Output the [x, y] coordinate of the center of the cell containing the given text.  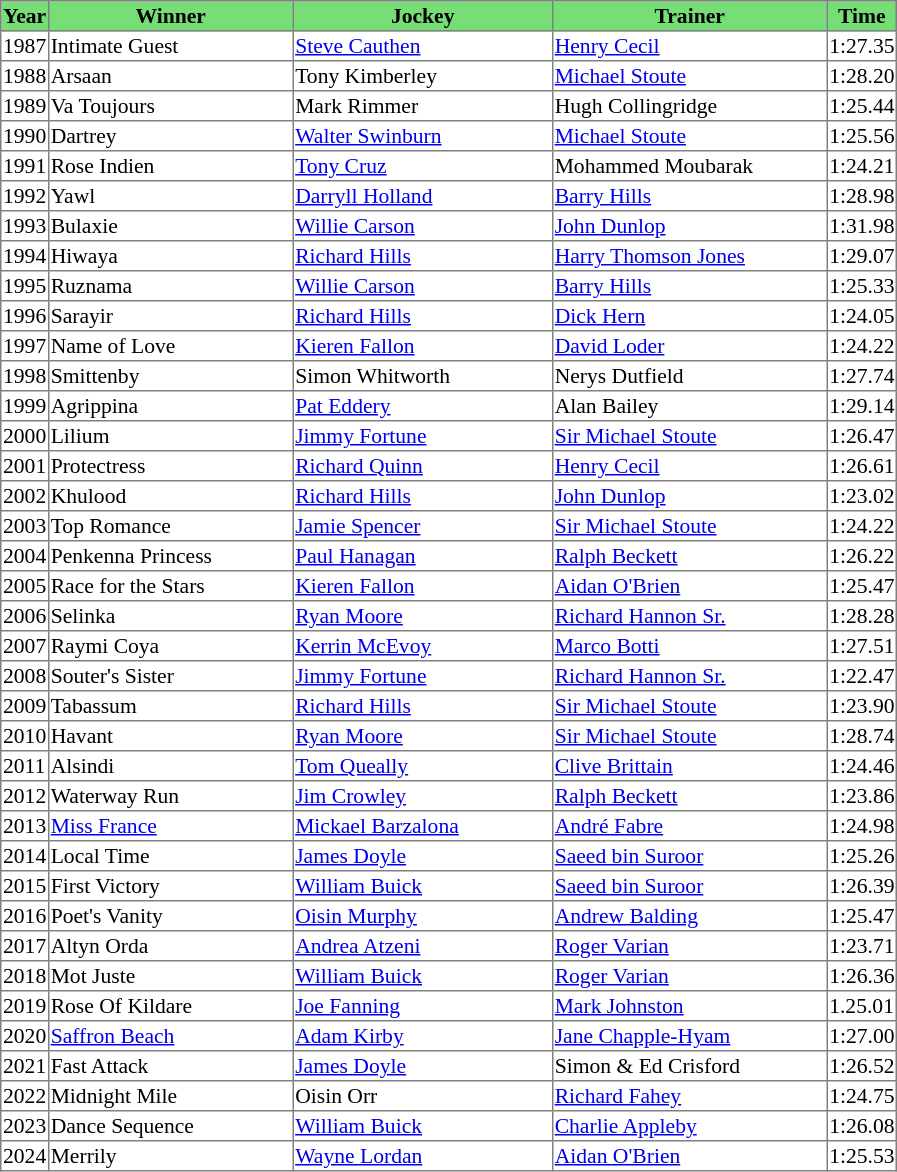
1:25.26 [862, 856]
Local Time [170, 856]
1:26.08 [862, 1126]
2018 [25, 976]
1:28.28 [862, 616]
1995 [25, 286]
2007 [25, 646]
Sarayir [170, 316]
1:26.61 [862, 466]
Waterway Run [170, 796]
Va Toujours [170, 106]
1991 [25, 166]
2002 [25, 496]
1993 [25, 226]
2017 [25, 946]
Jamie Spencer [423, 526]
Mot Juste [170, 976]
Race for the Stars [170, 586]
Paul Hanagan [423, 556]
1:24.21 [862, 166]
1:23.86 [862, 796]
1:27.35 [862, 46]
1997 [25, 346]
2009 [25, 706]
1:26.47 [862, 436]
Jockey [423, 16]
1:27.00 [862, 1036]
2014 [25, 856]
Walter Swinburn [423, 136]
1:22.47 [862, 676]
1987 [25, 46]
Mark Johnston [689, 1006]
First Victory [170, 886]
Year [25, 16]
Wayne Lordan [423, 1156]
2023 [25, 1126]
2015 [25, 886]
Winner [170, 16]
Dartrey [170, 136]
Trainer [689, 16]
1:25.44 [862, 106]
1:29.07 [862, 256]
1:25.53 [862, 1156]
Rose Of Kildare [170, 1006]
2003 [25, 526]
1:23.02 [862, 496]
2008 [25, 676]
André Fabre [689, 826]
2013 [25, 826]
Bulaxie [170, 226]
Merrily [170, 1156]
Tony Cruz [423, 166]
2011 [25, 766]
1989 [25, 106]
Selinka [170, 616]
2001 [25, 466]
Top Romance [170, 526]
Steve Cauthen [423, 46]
1:28.74 [862, 736]
Dick Hern [689, 316]
Lilium [170, 436]
Marco Botti [689, 646]
1:24.05 [862, 316]
1:28.20 [862, 76]
Charlie Appleby [689, 1126]
1.25.01 [862, 1006]
1:23.71 [862, 946]
Khulood [170, 496]
2016 [25, 916]
Mohammed Moubarak [689, 166]
Yawl [170, 196]
Andrea Atzeni [423, 946]
1:24.75 [862, 1096]
Midnight Mile [170, 1096]
Time [862, 16]
Darryll Holland [423, 196]
Dance Sequence [170, 1126]
1:29.14 [862, 406]
Name of Love [170, 346]
Miss France [170, 826]
1992 [25, 196]
Rose Indien [170, 166]
Protectress [170, 466]
Poet's Vanity [170, 916]
Adam Kirby [423, 1036]
2021 [25, 1066]
Tony Kimberley [423, 76]
1:26.39 [862, 886]
1:26.52 [862, 1066]
1:27.74 [862, 376]
1998 [25, 376]
David Loder [689, 346]
Joe Fanning [423, 1006]
1999 [25, 406]
Mickael Barzalona [423, 826]
Oisin Murphy [423, 916]
1:23.90 [862, 706]
Alan Bailey [689, 406]
Hugh Collingridge [689, 106]
Jane Chapple-Hyam [689, 1036]
Alsindi [170, 766]
1990 [25, 136]
Kerrin McEvoy [423, 646]
Intimate Guest [170, 46]
Andrew Balding [689, 916]
2010 [25, 736]
Jim Crowley [423, 796]
2022 [25, 1096]
Saffron Beach [170, 1036]
Richard Fahey [689, 1096]
Pat Eddery [423, 406]
1:26.36 [862, 976]
Penkenna Princess [170, 556]
Simon & Ed Crisford [689, 1066]
Mark Rimmer [423, 106]
Tabassum [170, 706]
Hiwaya [170, 256]
Havant [170, 736]
Tom Queally [423, 766]
Clive Brittain [689, 766]
Smittenby [170, 376]
1:25.56 [862, 136]
Simon Whitworth [423, 376]
Fast Attack [170, 1066]
1994 [25, 256]
2019 [25, 1006]
Oisin Orr [423, 1096]
Arsaan [170, 76]
1:31.98 [862, 226]
1:28.98 [862, 196]
2000 [25, 436]
1:24.98 [862, 826]
Raymi Coya [170, 646]
2004 [25, 556]
2006 [25, 616]
Altyn Orda [170, 946]
1:27.51 [862, 646]
2020 [25, 1036]
Harry Thomson Jones [689, 256]
Nerys Dutfield [689, 376]
2024 [25, 1156]
1:24.46 [862, 766]
Ruznama [170, 286]
Richard Quinn [423, 466]
2012 [25, 796]
Agrippina [170, 406]
1:25.33 [862, 286]
2005 [25, 586]
1:26.22 [862, 556]
1988 [25, 76]
1996 [25, 316]
Souter's Sister [170, 676]
